Determine the [x, y] coordinate at the center of the cell enclosing the given text.  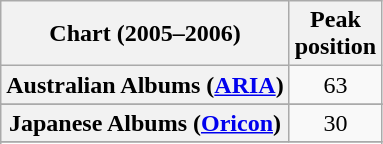
Chart (2005–2006) [145, 34]
Japanese Albums (Oricon) [145, 123]
Australian Albums (ARIA) [145, 85]
30 [335, 123]
Peakposition [335, 34]
63 [335, 85]
